Find where the given text appears and provide that cell's center as (x, y) coordinate. 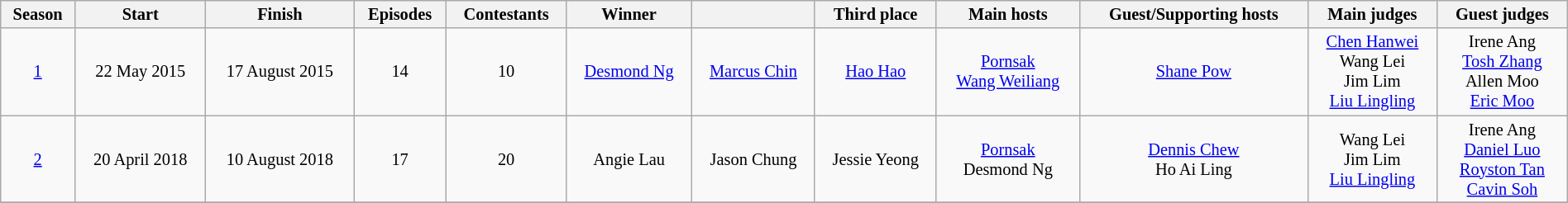
20 April 2018 (141, 159)
Jessie Yeong (875, 159)
Season (38, 14)
Angie Lau (629, 159)
Chen HanweiWang LeiJim LimLiu Lingling (1372, 72)
Episodes (400, 14)
Winner (629, 14)
Irene AngDaniel LuoRoyston TanCavin Soh (1502, 159)
Main judges (1372, 14)
1 (38, 72)
Guest judges (1502, 14)
2 (38, 159)
10 (506, 72)
20 (506, 159)
Contestants (506, 14)
Wang LeiJim LimLiu Lingling (1372, 159)
Shane Pow (1193, 72)
PornsakWang Weiliang (1007, 72)
22 May 2015 (141, 72)
Marcus Chin (754, 72)
17 August 2015 (280, 72)
Irene AngTosh ZhangAllen MooEric Moo (1502, 72)
Desmond Ng (629, 72)
Dennis ChewHo Ai Ling (1193, 159)
Start (141, 14)
Third place (875, 14)
Hao Hao (875, 72)
14 (400, 72)
Jason Chung (754, 159)
Finish (280, 14)
10 August 2018 (280, 159)
PornsakDesmond Ng (1007, 159)
Main hosts (1007, 14)
17 (400, 159)
Guest/Supporting hosts (1193, 14)
